Pinpoint the cell where the given text exists, returning its [x, y] midpoint coordinate. 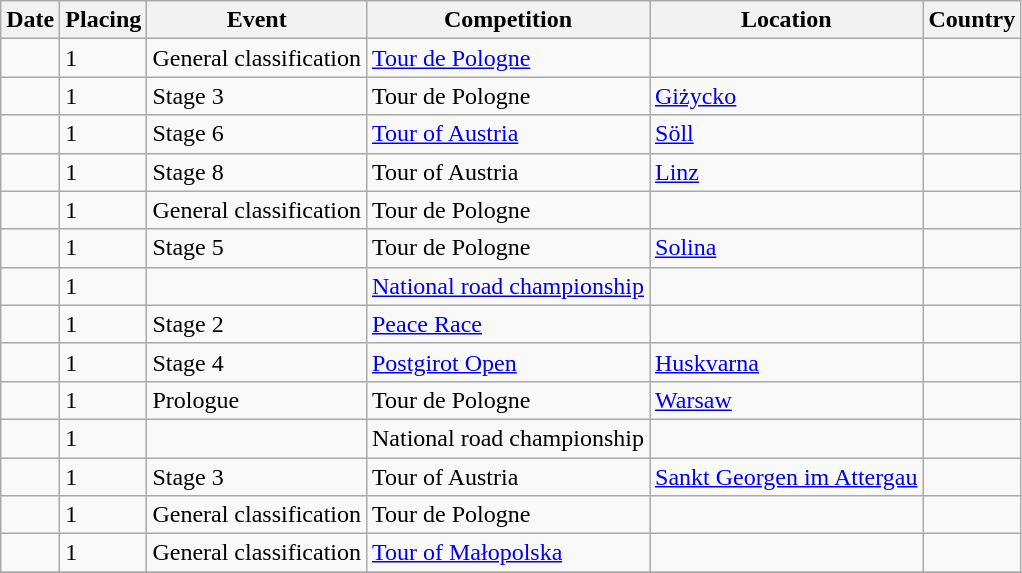
Event [257, 20]
Country [972, 20]
Stage 5 [257, 248]
Warsaw [786, 400]
Sankt Georgen im Attergau [786, 477]
Stage 6 [257, 134]
Linz [786, 172]
Solina [786, 248]
Giżycko [786, 96]
Stage 2 [257, 324]
Huskvarna [786, 362]
Date [30, 20]
Söll [786, 134]
Peace Race [508, 324]
Postgirot Open [508, 362]
Placing [104, 20]
Competition [508, 20]
Prologue [257, 400]
Tour of Małopolska [508, 553]
Stage 4 [257, 362]
Location [786, 20]
Stage 8 [257, 172]
